From the cell containing the given text, extract its center point as [x, y] coordinate. 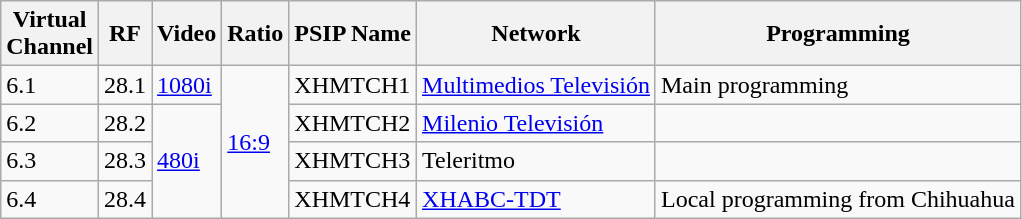
Ratio [256, 34]
Network [536, 34]
Programming [838, 34]
28.1 [126, 85]
VirtualChannel [50, 34]
Local programming from Chihuahua [838, 199]
480i [187, 161]
6.3 [50, 161]
28.3 [126, 161]
XHMTCH1 [353, 85]
6.4 [50, 199]
6.2 [50, 123]
16:9 [256, 142]
1080i [187, 85]
28.4 [126, 199]
Main programming [838, 85]
XHMTCH3 [353, 161]
Multimedios Televisión [536, 85]
XHABC-TDT [536, 199]
Milenio Televisión [536, 123]
PSIP Name [353, 34]
Video [187, 34]
XHMTCH2 [353, 123]
Teleritmo [536, 161]
28.2 [126, 123]
XHMTCH4 [353, 199]
RF [126, 34]
6.1 [50, 85]
